Capture the cell that displays the provided text and extract its [x, y] central coordinate. 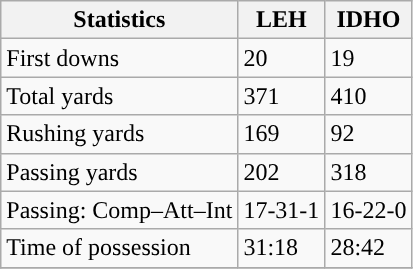
318 [368, 172]
202 [282, 172]
IDHO [368, 20]
First downs [120, 58]
Passing yards [120, 172]
28:42 [368, 248]
Time of possession [120, 248]
20 [282, 58]
169 [282, 134]
LEH [282, 20]
Statistics [120, 20]
Total yards [120, 96]
16-22-0 [368, 210]
410 [368, 96]
17-31-1 [282, 210]
Rushing yards [120, 134]
19 [368, 58]
92 [368, 134]
Passing: Comp–Att–Int [120, 210]
371 [282, 96]
31:18 [282, 248]
